Locate the cell with the specified text and output its [x, y] center coordinate. 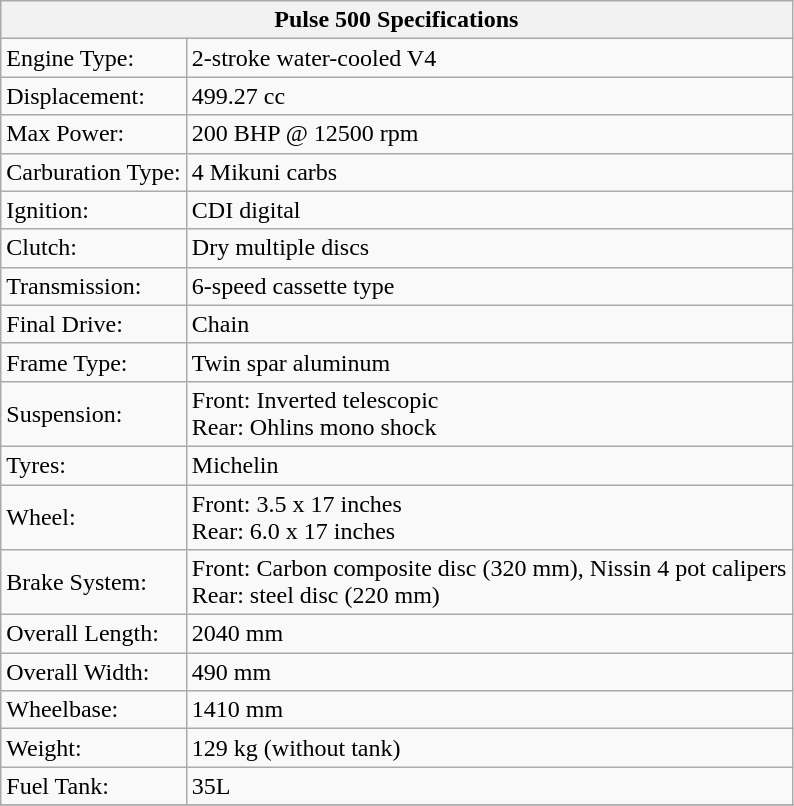
Weight: [94, 748]
Overall Width: [94, 672]
490 mm [489, 672]
4 Mikuni carbs [489, 172]
Brake System: [94, 582]
Pulse 500 Specifications [396, 20]
CDI digital [489, 210]
Dry multiple discs [489, 248]
129 kg (without tank) [489, 748]
2-stroke water-cooled V4 [489, 58]
35L [489, 786]
Final Drive: [94, 324]
Suspension: [94, 414]
Transmission: [94, 286]
Front: Carbon composite disc (320 mm), Nissin 4 pot calipersRear: steel disc (220 mm) [489, 582]
Chain [489, 324]
Max Power: [94, 134]
Wheel: [94, 516]
Engine Type: [94, 58]
499.27 cc [489, 96]
Overall Length: [94, 634]
Front: 3.5 x 17 inchesRear: 6.0 x 17 inches [489, 516]
Michelin [489, 465]
Tyres: [94, 465]
Fuel Tank: [94, 786]
Frame Type: [94, 362]
6-speed cassette type [489, 286]
Wheelbase: [94, 710]
Ignition: [94, 210]
Carburation Type: [94, 172]
1410 mm [489, 710]
Twin spar aluminum [489, 362]
Front: Inverted telescopicRear: Ohlins mono shock [489, 414]
200 BHP @ 12500 rpm [489, 134]
2040 mm [489, 634]
Displacement: [94, 96]
Clutch: [94, 248]
